Capture the cell that displays the provided text and extract its [X, Y] central coordinate. 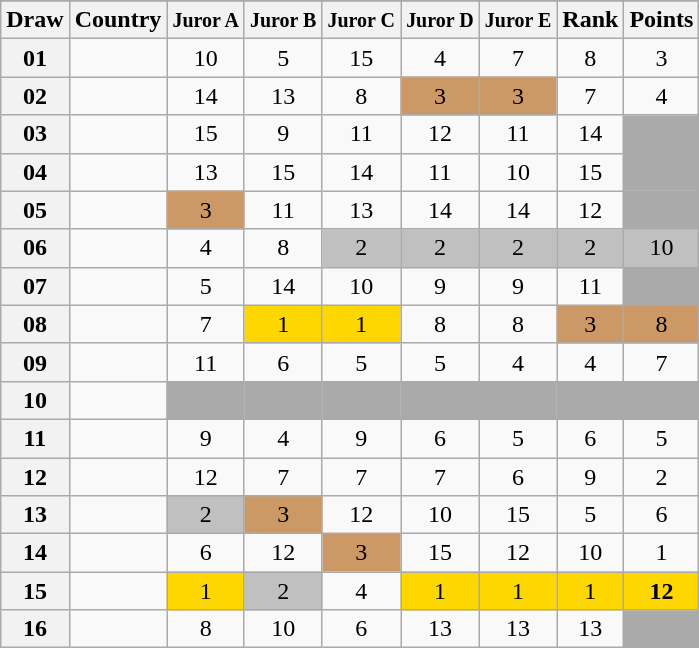
Juror A [206, 20]
04 [35, 172]
Draw [35, 20]
06 [35, 248]
16 [35, 629]
05 [35, 210]
Juror D [440, 20]
Juror C [362, 20]
03 [35, 134]
Rank [590, 20]
08 [35, 324]
Juror B [283, 20]
Juror E [518, 20]
09 [35, 362]
Points [662, 20]
01 [35, 58]
07 [35, 286]
02 [35, 96]
Country [118, 20]
